Provide the [x, y] coordinate of the cell's center where the given text is located.  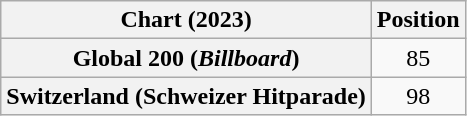
Position [418, 20]
85 [418, 58]
98 [418, 96]
Switzerland (Schweizer Hitparade) [186, 96]
Global 200 (Billboard) [186, 58]
Chart (2023) [186, 20]
